Output the (x, y) coordinate of the center of the cell containing the given text.  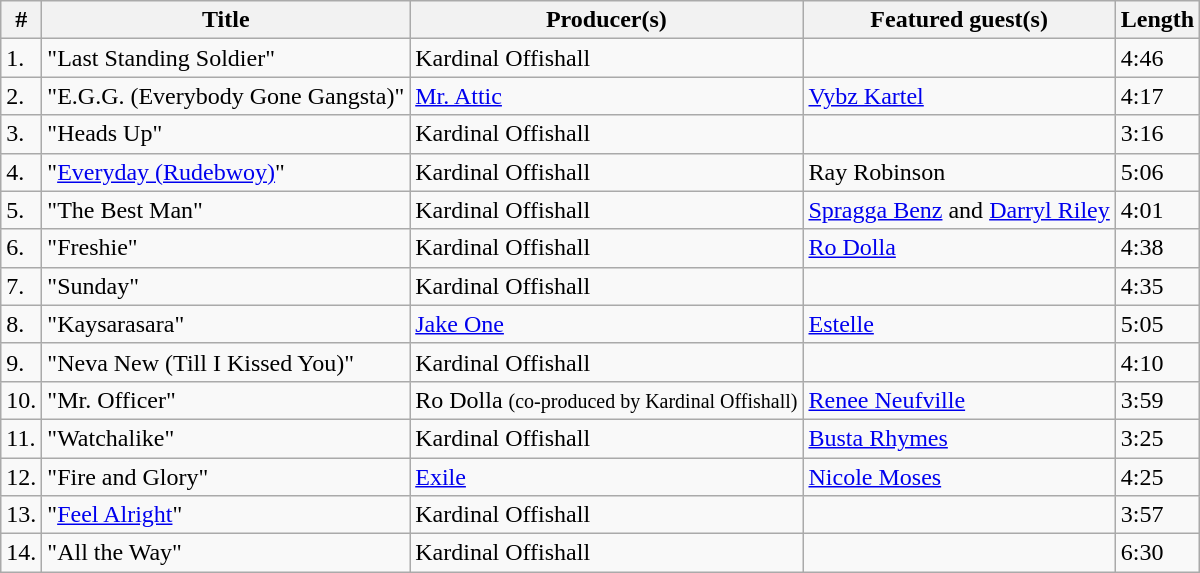
4:35 (1157, 286)
"The Best Man" (226, 210)
# (22, 20)
4. (22, 172)
"Heads Up" (226, 134)
3:57 (1157, 515)
10. (22, 400)
8. (22, 324)
Jake One (606, 324)
9. (22, 362)
5:06 (1157, 172)
Ro Dolla (co-produced by Kardinal Offishall) (606, 400)
Producer(s) (606, 20)
Renee Neufville (959, 400)
Ray Robinson (959, 172)
Featured guest(s) (959, 20)
"Sunday" (226, 286)
4:25 (1157, 477)
Estelle (959, 324)
6:30 (1157, 553)
"Watchalike" (226, 438)
11. (22, 438)
Exile (606, 477)
Title (226, 20)
5:05 (1157, 324)
4:17 (1157, 96)
4:01 (1157, 210)
"Neva New (Till I Kissed You)" (226, 362)
"Kaysarasara" (226, 324)
4:38 (1157, 248)
4:46 (1157, 58)
5. (22, 210)
"Freshie" (226, 248)
2. (22, 96)
"Fire and Glory" (226, 477)
13. (22, 515)
"Mr. Officer" (226, 400)
3:25 (1157, 438)
Spragga Benz and Darryl Riley (959, 210)
"E.G.G. (Everybody Gone Gangsta)" (226, 96)
"Everyday (Rudebwoy)" (226, 172)
3:16 (1157, 134)
Vybz Kartel (959, 96)
"All the Way" (226, 553)
Ro Dolla (959, 248)
"Feel Alright" (226, 515)
Busta Rhymes (959, 438)
"Last Standing Soldier" (226, 58)
6. (22, 248)
14. (22, 553)
Length (1157, 20)
7. (22, 286)
3:59 (1157, 400)
3. (22, 134)
4:10 (1157, 362)
Mr. Attic (606, 96)
1. (22, 58)
Nicole Moses (959, 477)
12. (22, 477)
